Find where the given text appears and provide that cell's center as [X, Y] coordinate. 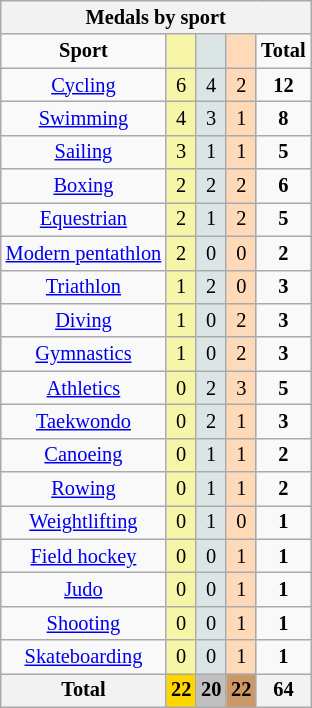
Skateboarding [84, 657]
Gymnastics [84, 354]
Equestrian [84, 219]
Modern pentathlon [84, 253]
Cycling [84, 85]
64 [283, 690]
Boxing [84, 186]
Weightlifting [84, 522]
Diving [84, 320]
12 [283, 85]
Shooting [84, 623]
Medals by sport [156, 17]
Sailing [84, 152]
Triathlon [84, 287]
20 [211, 690]
Taekwondo [84, 421]
Field hockey [84, 556]
Sport [84, 51]
Swimming [84, 118]
Athletics [84, 388]
8 [283, 118]
Judo [84, 589]
Rowing [84, 489]
Canoeing [84, 455]
